For the text-containing cell, return its midpoint in [x, y] coordinate format. 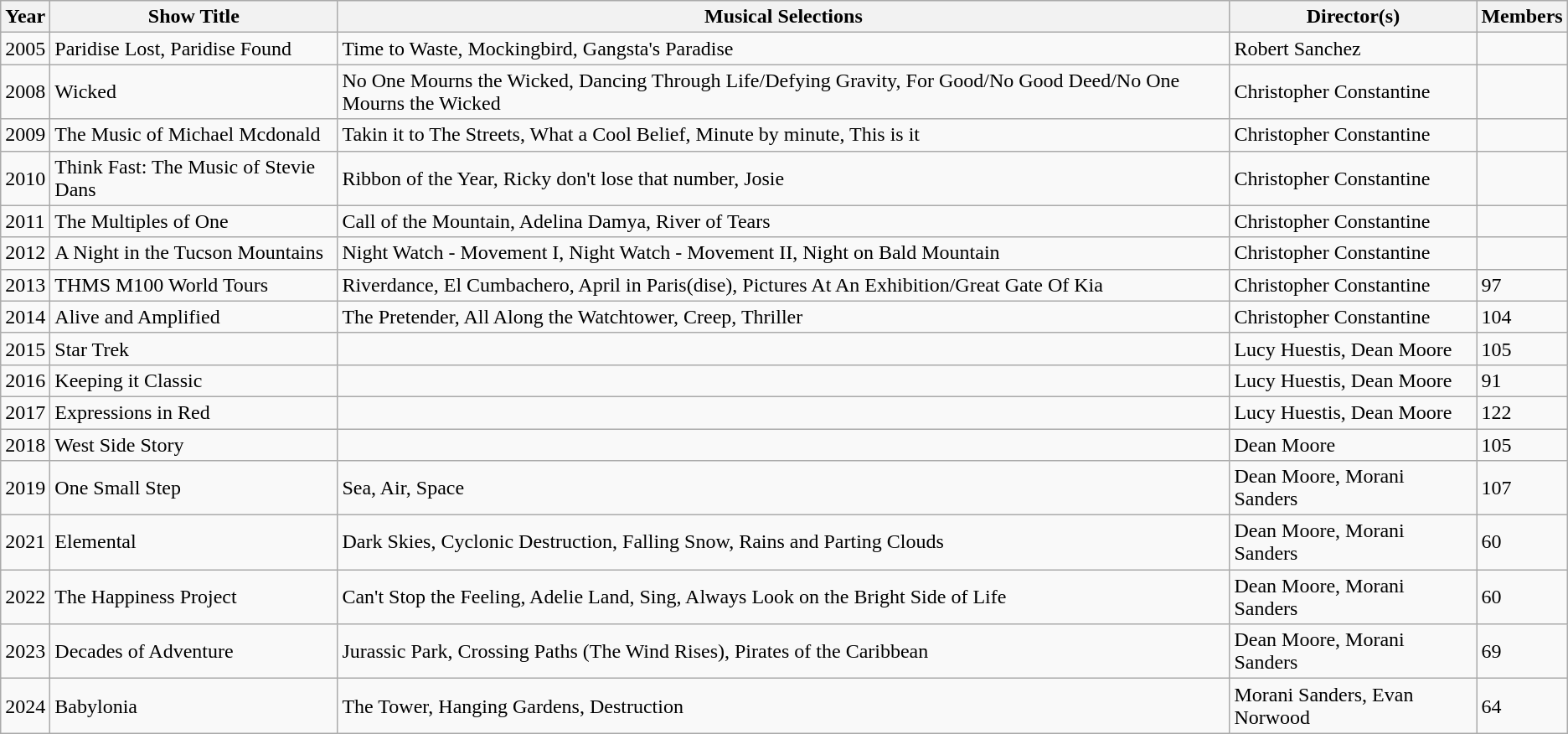
Wicked [194, 92]
91 [1522, 380]
Riverdance, El Cumbachero, April in Paris(dise), Pictures At An Exhibition/Great Gate Of Kia [784, 285]
2024 [25, 706]
Expressions in Red [194, 412]
2017 [25, 412]
One Small Step [194, 488]
Dean Moore [1354, 445]
Morani Sanders, Evan Norwood [1354, 706]
97 [1522, 285]
Can't Stop the Feeling, Adelie Land, Sing, Always Look on the Bright Side of Life [784, 597]
Keeping it Classic [194, 380]
Director(s) [1354, 17]
Robert Sanchez [1354, 49]
The Music of Michael Mcdonald [194, 135]
Decades of Adventure [194, 652]
2013 [25, 285]
The Multiples of One [194, 221]
69 [1522, 652]
Show Title [194, 17]
2009 [25, 135]
Call of the Mountain, Adelina Damya, River of Tears [784, 221]
2015 [25, 349]
Paridise Lost, Paridise Found [194, 49]
The Pretender, All Along the Watchtower, Creep, Thriller [784, 317]
2012 [25, 253]
104 [1522, 317]
2010 [25, 178]
2016 [25, 380]
Members [1522, 17]
Year [25, 17]
Star Trek [194, 349]
Night Watch - Movement I, Night Watch - Movement II, Night on Bald Mountain [784, 253]
122 [1522, 412]
Think Fast: The Music of Stevie Dans [194, 178]
Time to Waste, Mockingbird, Gangsta's Paradise [784, 49]
Takin it to The Streets, What a Cool Belief, Minute by minute, This is it [784, 135]
West Side Story [194, 445]
Musical Selections [784, 17]
107 [1522, 488]
64 [1522, 706]
2019 [25, 488]
2008 [25, 92]
Dark Skies, Cyclonic Destruction, Falling Snow, Rains and Parting Clouds [784, 543]
2011 [25, 221]
Jurassic Park, Crossing Paths (The Wind Rises), Pirates of the Caribbean [784, 652]
2021 [25, 543]
2018 [25, 445]
2022 [25, 597]
No One Mourns the Wicked, Dancing Through Life/Defying Gravity, For Good/No Good Deed/No One Mourns the Wicked [784, 92]
The Happiness Project [194, 597]
2014 [25, 317]
THMS M100 World Tours [194, 285]
Elemental [194, 543]
2005 [25, 49]
Babylonia [194, 706]
Ribbon of the Year, Ricky don't lose that number, Josie [784, 178]
The Tower, Hanging Gardens, Destruction [784, 706]
Sea, Air, Space [784, 488]
A Night in the Tucson Mountains [194, 253]
Alive and Amplified [194, 317]
2023 [25, 652]
